Find where the given text appears and provide that cell's center as (x, y) coordinate. 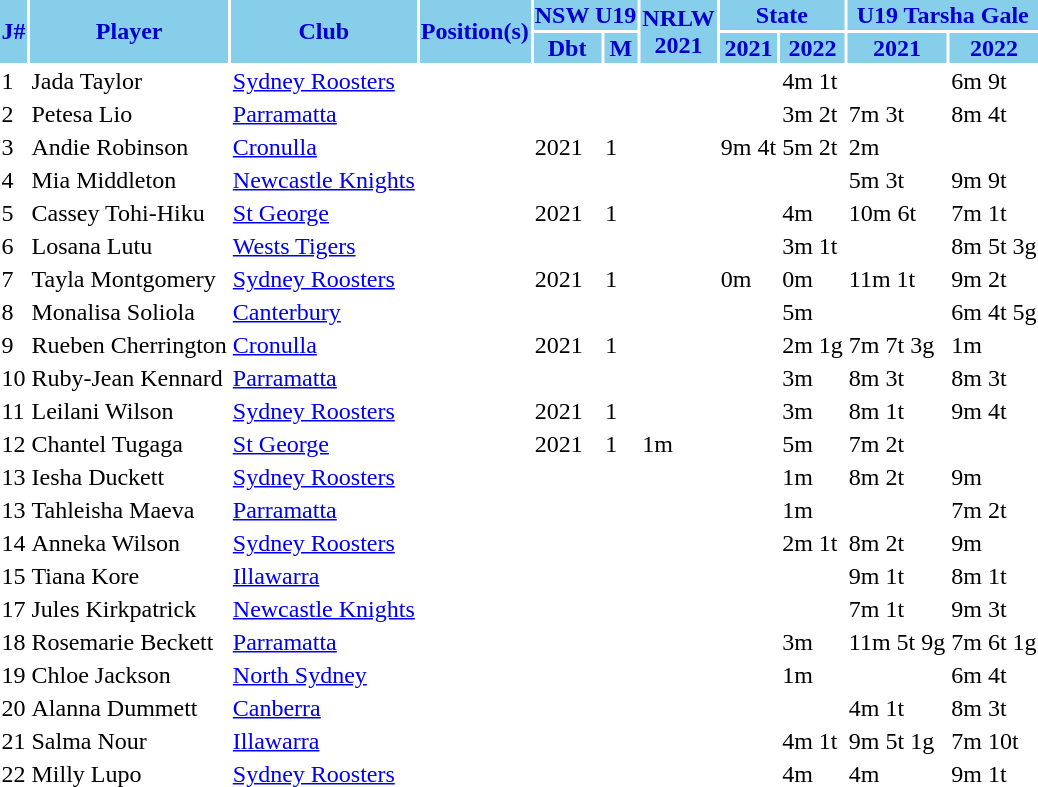
Canterbury (324, 312)
8m 5t 3g (994, 246)
21 (14, 741)
State (782, 15)
3m 1t (813, 246)
19 (14, 675)
7 (14, 279)
Dbt (567, 48)
Mia Middleton (129, 180)
Cassey Tohi-Hiku (129, 213)
10m 6t (896, 213)
12 (14, 444)
Rosemarie Beckett (129, 642)
Iesha Duckett (129, 477)
Canberra (324, 708)
7m 6t 1g (994, 642)
Position(s) (474, 32)
11m 5t 9g (896, 642)
Tahleisha Maeva (129, 510)
Tiana Kore (129, 576)
Chloe Jackson (129, 675)
9m 2t (994, 279)
15 (14, 576)
4 (14, 180)
11m 1t (896, 279)
Salma Nour (129, 741)
Chantel Tugaga (129, 444)
Rueben Cherrington (129, 345)
11 (14, 411)
4m (813, 213)
9m 3t (994, 609)
Tayla Montgomery (129, 279)
20 (14, 708)
Petesa Lio (129, 114)
9m 9t (994, 180)
7m 7t 3g (896, 345)
14 (14, 543)
6 (14, 246)
J# (14, 32)
5 (14, 213)
Wests Tigers (324, 246)
M (621, 48)
18 (14, 642)
5m 3t (896, 180)
8m 4t (994, 114)
9 (14, 345)
2m 1t (813, 543)
U19 Tarsha Gale (942, 15)
North Sydney (324, 675)
3m 2t (813, 114)
NSW U19 (586, 15)
10 (14, 378)
5m 2t (813, 147)
Losana Lutu (129, 246)
6m 4t 5g (994, 312)
Jules Kirkpatrick (129, 609)
17 (14, 609)
Leilani Wilson (129, 411)
7m 10t (994, 741)
6m 9t (994, 81)
2m 1g (813, 345)
7m 3t (896, 114)
2 (14, 114)
3 (14, 147)
Andie Robinson (129, 147)
Club (324, 32)
9m 5t 1g (896, 741)
Player (129, 32)
Ruby-Jean Kennard (129, 378)
Alanna Dummett (129, 708)
Anneka Wilson (129, 543)
8 (14, 312)
2m (896, 147)
6m 4t (994, 675)
NRLW 2021 (678, 32)
9m 1t (896, 576)
Monalisa Soliola (129, 312)
Jada Taylor (129, 81)
